Detect which cell encompasses the target text, then output its [x, y] center coordinate. 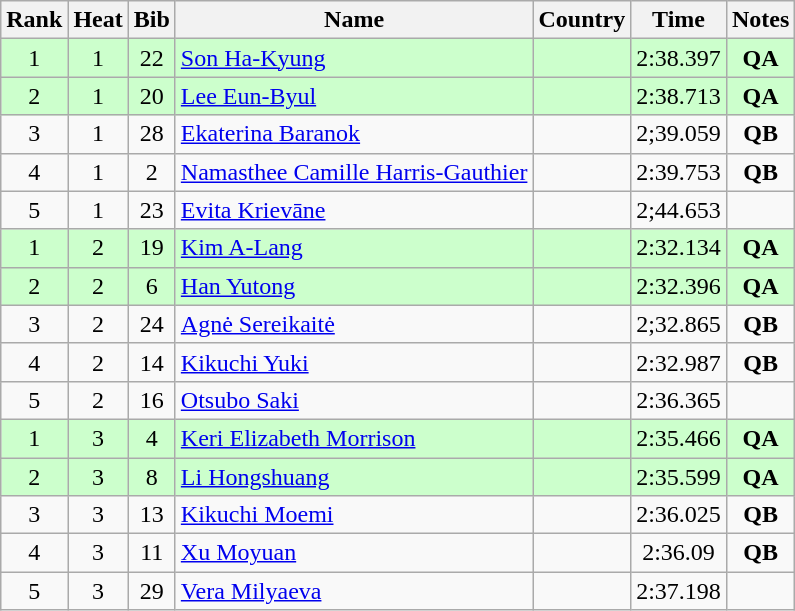
2:39.753 [679, 172]
Keri Elizabeth Morrison [354, 438]
2:32.134 [679, 248]
2:38.397 [679, 58]
Rank [34, 20]
Lee Eun-Byul [354, 96]
28 [152, 134]
2:38.713 [679, 96]
13 [152, 515]
Li Hongshuang [354, 477]
Xu Moyuan [354, 553]
Otsubo Saki [354, 400]
2:32.396 [679, 286]
Kim A-Lang [354, 248]
2:32.987 [679, 362]
11 [152, 553]
Country [582, 20]
Han Yutong [354, 286]
16 [152, 400]
29 [152, 591]
Kikuchi Moemi [354, 515]
6 [152, 286]
2:36.365 [679, 400]
Bib [152, 20]
2:36.025 [679, 515]
24 [152, 324]
2:37.198 [679, 591]
Ekaterina Baranok [354, 134]
Name [354, 20]
Agnė Sereikaitė [354, 324]
Kikuchi Yuki [354, 362]
23 [152, 210]
Notes [760, 20]
2;32.865 [679, 324]
Namasthee Camille Harris-Gauthier [354, 172]
20 [152, 96]
Heat [98, 20]
2:35.466 [679, 438]
8 [152, 477]
Vera Milyaeva [354, 591]
14 [152, 362]
Son Ha-Kyung [354, 58]
Evita Krievāne [354, 210]
2;39.059 [679, 134]
19 [152, 248]
2;44.653 [679, 210]
2:36.09 [679, 553]
2:35.599 [679, 477]
22 [152, 58]
Time [679, 20]
